Return the (x, y) coordinate for the center point of the cell that contains the specified text.  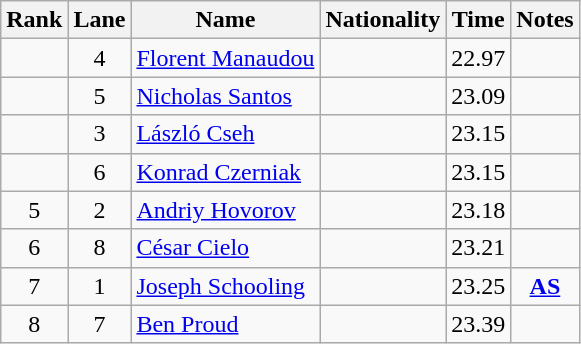
2 (100, 210)
23.39 (478, 324)
Nationality (383, 20)
Joseph Schooling (226, 286)
László Cseh (226, 134)
4 (100, 58)
23.09 (478, 96)
Name (226, 20)
Konrad Czerniak (226, 172)
23.18 (478, 210)
Lane (100, 20)
Florent Manaudou (226, 58)
23.21 (478, 248)
3 (100, 134)
Ben Proud (226, 324)
Nicholas Santos (226, 96)
Notes (545, 20)
Time (478, 20)
Rank (34, 20)
Andriy Hovorov (226, 210)
AS (545, 286)
22.97 (478, 58)
23.25 (478, 286)
1 (100, 286)
César Cielo (226, 248)
